Identify which cell holds the provided text, then report its [x, y] central coordinate. 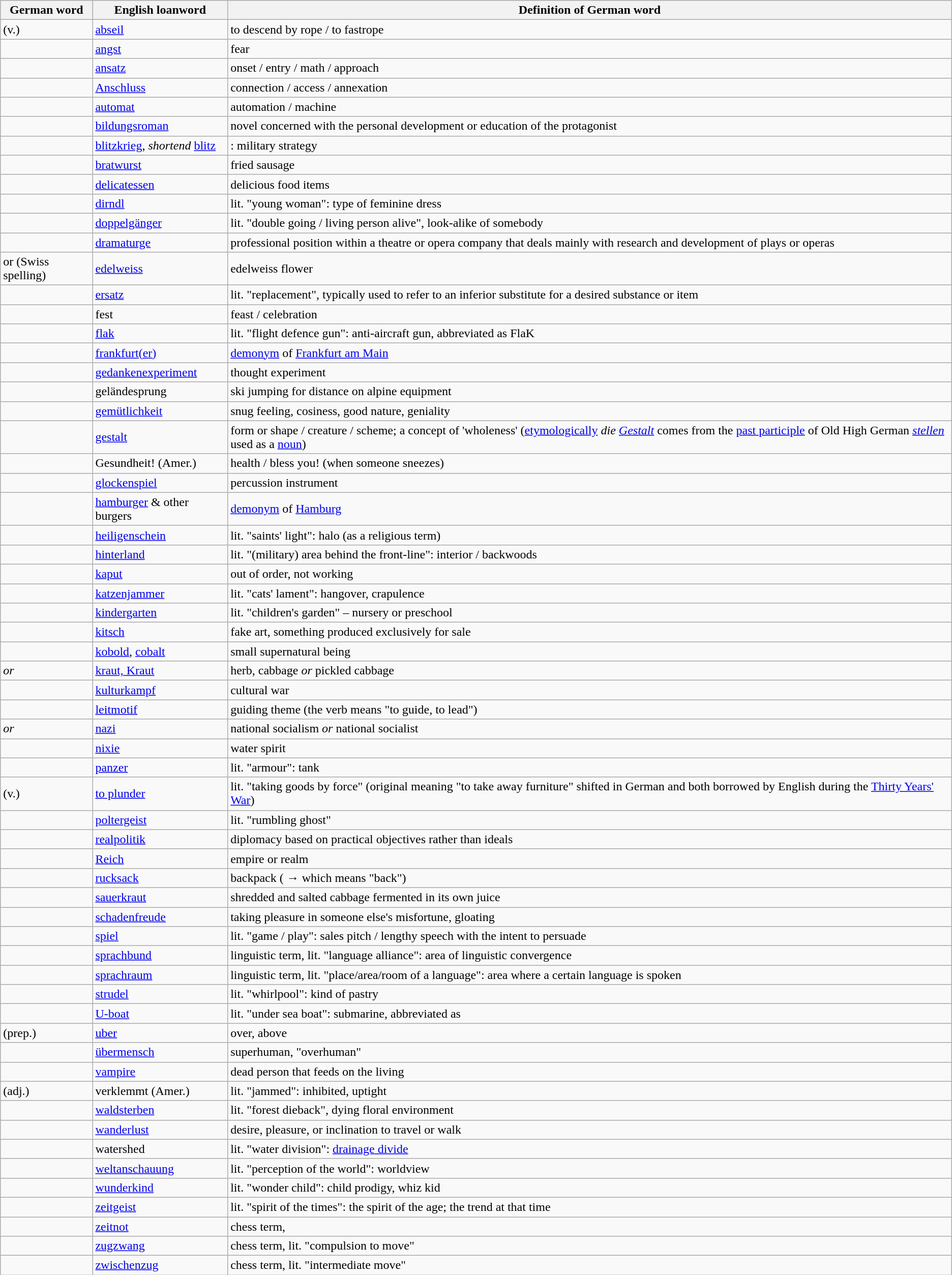
delicatessen [160, 184]
automation / machine [590, 107]
lit. "water division": drainage divide [590, 1149]
national socialism or national socialist [590, 729]
übermensch [160, 1052]
ansatz [160, 68]
edelweiss flower [590, 269]
fake art, something produced exclusively for sale [590, 632]
lit. "game / play": sales pitch / lengthy speech with the intent to persuade [590, 936]
chess term, [590, 1226]
dead person that feeds on the living [590, 1072]
geländesprung [160, 392]
wunderkind [160, 1188]
Definition of German word [590, 10]
wanderlust [160, 1130]
automat [160, 107]
kobold, cobalt [160, 651]
small supernatural being [590, 651]
over, above [590, 1033]
superhuman, "overhuman" [590, 1052]
strudel [160, 994]
vampire [160, 1072]
zeitnot [160, 1226]
linguistic term, lit. "language alliance": area of linguistic convergence [590, 956]
lit. "(military) area behind the front-line": interior / backwoods [590, 554]
(adj.) [47, 1091]
shredded and salted cabbage fermented in its own juice [590, 897]
sauerkraut [160, 897]
rucksack [160, 878]
lit. "cats' lament": hangover, crapulence [590, 594]
taking pleasure in someone else's misfortune, gloating [590, 917]
English loanword [160, 10]
hinterland [160, 554]
fest [160, 314]
lit. "perception of the world": worldview [590, 1168]
kraut, Kraut [160, 671]
lit. "flight defence gun": anti-aircraft gun, abbreviated as FlaK [590, 334]
demonym of Hamburg [590, 509]
lit. "saints' light": halo (as a religious term) [590, 535]
: military strategy [590, 145]
Anschluss [160, 87]
flak [160, 334]
gemütlichkeit [160, 411]
spiel [160, 936]
ersatz [160, 295]
or (Swiss spelling) [47, 269]
lit. "armour": tank [590, 767]
nixie [160, 748]
dirndl [160, 203]
desire, pleasure, or inclination to travel or walk [590, 1130]
verklemmt (Amer.) [160, 1091]
kulturkampf [160, 690]
connection / access / annexation [590, 87]
herb, cabbage or pickled cabbage [590, 671]
glockenspiel [160, 483]
hamburger & other burgers [160, 509]
heiligenschein [160, 535]
snug feeling, cosiness, good nature, geniality [590, 411]
U-boat [160, 1014]
watershed [160, 1149]
to descend by rope / to fastrope [590, 29]
doppelgänger [160, 223]
edelweiss [160, 269]
fried sausage [590, 165]
dramaturge [160, 243]
bratwurst [160, 165]
realpolitik [160, 839]
diplomacy based on practical objectives rather than ideals [590, 839]
kindergarten [160, 613]
waldsterben [160, 1110]
to plunder [160, 793]
professional position within a theatre or opera company that deals mainly with research and development of plays or operas [590, 243]
panzer [160, 767]
water spirit [590, 748]
linguistic term, lit. "place/area/room of a language": area where a certain language is spoken [590, 975]
health / bless you! (when someone sneezes) [590, 463]
gedankenexperiment [160, 372]
zwischenzug [160, 1265]
zeitgeist [160, 1207]
weltanschauung [160, 1168]
kitsch [160, 632]
uber [160, 1033]
gestalt [160, 437]
guiding theme (the verb means "to guide, to lead") [590, 709]
lit. "spirit of the times": the spirit of the age; the trend at that time [590, 1207]
Gesundheit! (Amer.) [160, 463]
chess term, lit. "intermediate move" [590, 1265]
onset / entry / math / approach [590, 68]
lit. "whirlpool": kind of pastry [590, 994]
demonym of Frankfurt am Main [590, 353]
blitzkrieg, shortend blitz [160, 145]
bildungsroman [160, 126]
kaput [160, 574]
lit. "forest dieback", dying floral environment [590, 1110]
lit. "taking goods by force" (original meaning "to take away furniture" shifted in German and both borrowed by English during the Thirty Years' War) [590, 793]
feast / celebration [590, 314]
percussion instrument [590, 483]
chess term, lit. "compulsion to move" [590, 1246]
lit. "replacement", typically used to refer to an inferior substitute for a desired substance or item [590, 295]
nazi [160, 729]
ski jumping for distance on alpine equipment [590, 392]
angst [160, 49]
Reich [160, 858]
(prep.) [47, 1033]
sprachraum [160, 975]
schadenfreude [160, 917]
poltergeist [160, 820]
cultural war [590, 690]
zugzwang [160, 1246]
thought experiment [590, 372]
fear [590, 49]
German word [47, 10]
novel concerned with the personal development or education of the protagonist [590, 126]
frankfurt(er) [160, 353]
empire or realm [590, 858]
lit. "under sea boat": submarine, abbreviated as [590, 1014]
lit. "rumbling ghost" [590, 820]
sprachbund [160, 956]
katzenjammer [160, 594]
lit. "double going / living person alive", look-alike of somebody [590, 223]
leitmotif [160, 709]
abseil [160, 29]
out of order, not working [590, 574]
lit. "young woman": type of feminine dress [590, 203]
lit. "children's garden" – nursery or preschool [590, 613]
delicious food items [590, 184]
lit. "jammed": inhibited, uptight [590, 1091]
lit. "wonder child": child prodigy, whiz kid [590, 1188]
backpack ( → which means "back") [590, 878]
